Pinpoint the cell where the given text exists, returning its [x, y] midpoint coordinate. 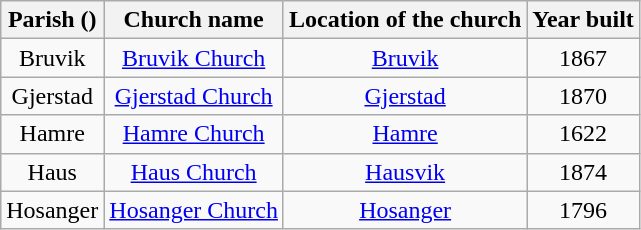
Gjerstad Church [194, 96]
Haus [52, 172]
1796 [584, 210]
Bruvik Church [194, 58]
Location of the church [404, 20]
Year built [584, 20]
Church name [194, 20]
Haus Church [194, 172]
1622 [584, 134]
1874 [584, 172]
Hamre Church [194, 134]
1870 [584, 96]
Hausvik [404, 172]
Parish () [52, 20]
1867 [584, 58]
Hosanger Church [194, 210]
